Locate the cell with the specified text and output its [X, Y] center coordinate. 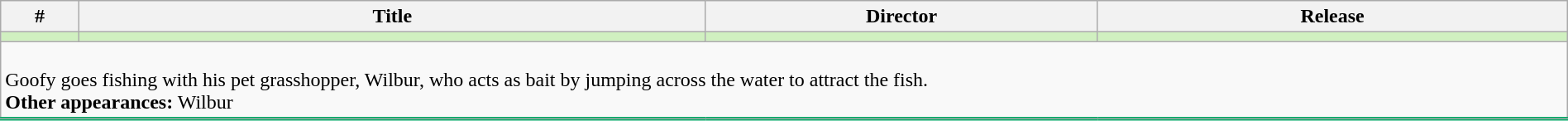
Title [392, 17]
Release [1332, 17]
# [40, 17]
Director [901, 17]
Goofy goes fishing with his pet grasshopper, Wilbur, who acts as bait by jumping across the water to attract the fish.Other appearances: Wilbur [784, 80]
